Pinpoint the cell where the given text exists, returning its (x, y) midpoint coordinate. 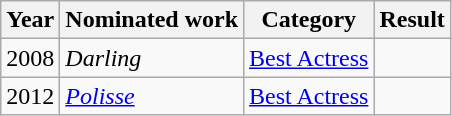
2012 (30, 96)
2008 (30, 58)
Year (30, 20)
Category (309, 20)
Darling (152, 58)
Polisse (152, 96)
Result (412, 20)
Nominated work (152, 20)
